For the text-containing cell, return its midpoint in [x, y] coordinate format. 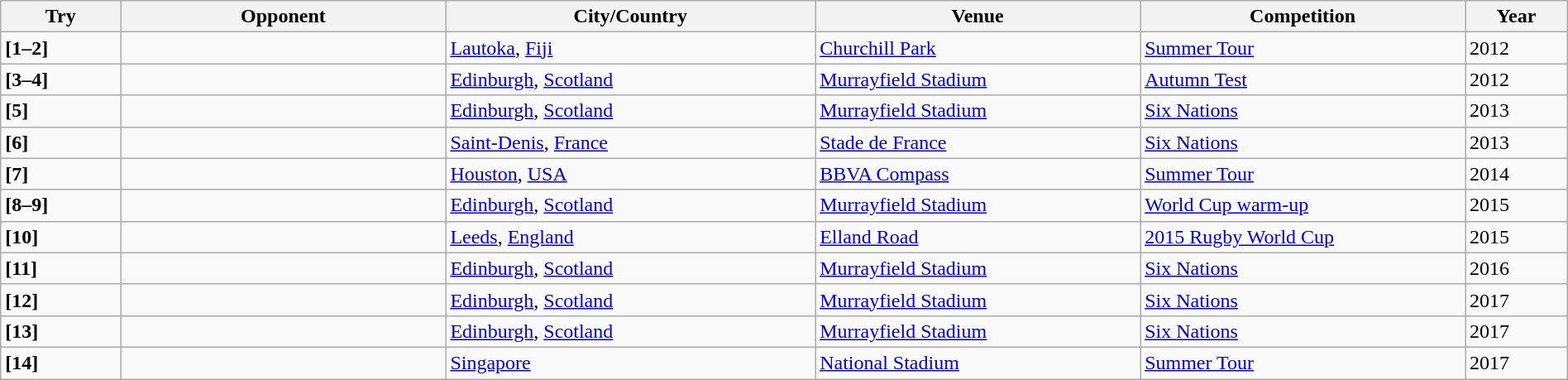
[1–2] [61, 48]
2016 [1517, 268]
Lautoka, Fiji [630, 48]
[11] [61, 268]
Singapore [630, 363]
Competition [1303, 17]
2015 Rugby World Cup [1303, 237]
[6] [61, 142]
Opponent [283, 17]
Try [61, 17]
Saint-Denis, France [630, 142]
[7] [61, 174]
National Stadium [978, 363]
[10] [61, 237]
BBVA Compass [978, 174]
[12] [61, 300]
Churchill Park [978, 48]
Venue [978, 17]
Houston, USA [630, 174]
Leeds, England [630, 237]
City/Country [630, 17]
Autumn Test [1303, 79]
Year [1517, 17]
Elland Road [978, 237]
2014 [1517, 174]
[5] [61, 111]
[14] [61, 363]
Stade de France [978, 142]
[13] [61, 331]
World Cup warm-up [1303, 205]
[8–9] [61, 205]
[3–4] [61, 79]
